Detect which cell encompasses the target text, then output its (x, y) center coordinate. 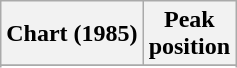
Chart (1985) (72, 34)
Peakposition (189, 34)
